Extract the [X, Y] coordinate from the center of the cell holding the provided text.  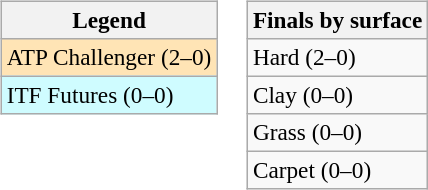
Hard (2–0) [337, 57]
Carpet (0–0) [337, 171]
Grass (0–0) [337, 133]
Finals by surface [337, 20]
Legend [108, 20]
Clay (0–0) [337, 95]
ITF Futures (0–0) [108, 95]
ATP Challenger (2–0) [108, 57]
